Pinpoint the cell where the given text exists, returning its [X, Y] midpoint coordinate. 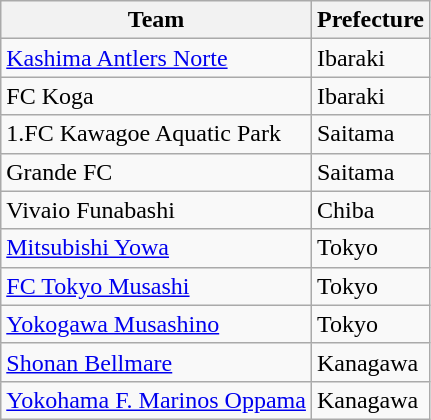
FC Tokyo Musashi [156, 286]
Kashima Antlers Norte [156, 58]
Grande FC [156, 172]
Mitsubishi Yowa [156, 248]
Vivaio Funabashi [156, 210]
Team [156, 20]
Chiba [370, 210]
FC Koga [156, 96]
Yokohama F. Marinos Oppama [156, 400]
Prefecture [370, 20]
Yokogawa Musashino [156, 324]
1.FC Kawagoe Aquatic Park [156, 134]
Shonan Bellmare [156, 362]
